For the text-containing cell, return its midpoint in [X, Y] coordinate format. 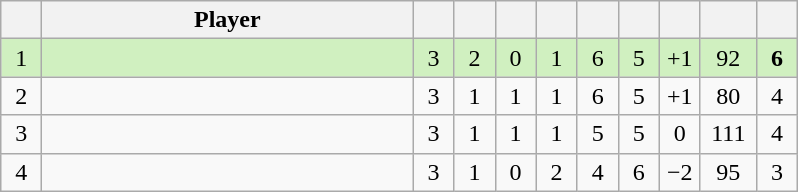
111 [728, 134]
95 [728, 172]
80 [728, 96]
−2 [680, 172]
Player [228, 20]
92 [728, 58]
